Output the [x, y] coordinate of the center of the cell containing the given text.  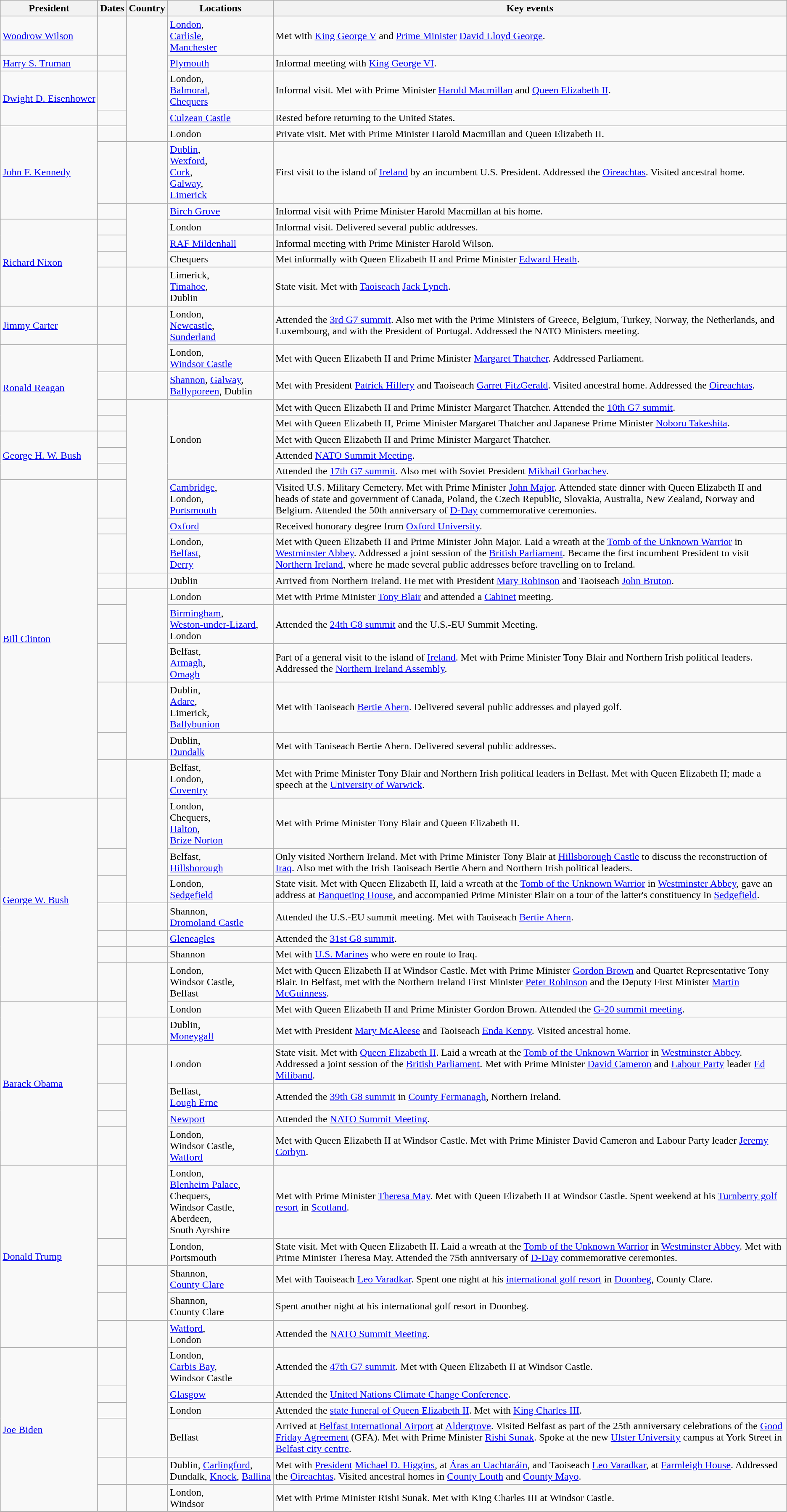
Shannon, Galway, Ballyporeen, Dublin [220, 386]
Glasgow [220, 1394]
London,Sedgefield [220, 890]
Met with Queen Elizabeth II and Prime Minister Margaret Thatcher. [530, 439]
London,Carlisle,Manchester [220, 36]
Dates [112, 8]
London,Newcastle,Sunderland [220, 325]
Barack Obama [49, 1083]
Gleneagles [220, 938]
Jimmy Carter [49, 325]
RAF Mildenhall [220, 243]
Met with Prime Minister Rishi Sunak. Met with King Charles III at Windsor Castle. [530, 1498]
Locations [220, 8]
Informal meeting with Prime Minister Harold Wilson. [530, 243]
London, Windsor Castle, Watford [220, 1146]
Met with President Mary McAleese and Taoiseach Enda Kenny. Visited ancestral home. [530, 1031]
Harry S. Truman [49, 63]
Oxford [220, 526]
Richard Nixon [49, 262]
Informal visit. Met with Prime Minister Harold Macmillan and Queen Elizabeth II. [530, 90]
London,Balmoral,Chequers [220, 90]
Met with Taoiseach Bertie Ahern. Delivered several public addresses. [530, 746]
London, Portsmouth [220, 1251]
London,Belfast,Derry [220, 553]
State visit. Met with Taoiseach Jack Lynch. [530, 286]
Met with Prime Minister Tony Blair and attended a Cabinet meeting. [530, 597]
Arrived from Northern Ireland. He met with President Mary Robinson and Taoiseach John Bruton. [530, 581]
Received honorary degree from Oxford University. [530, 526]
Attended the state funeral of Queen Elizabeth II. Met with King Charles III. [530, 1410]
Shannon [220, 954]
Belfast [220, 1438]
Dublin,Wexford,Cork,Galway,Limerick [220, 172]
Met with Taoiseach Leo Varadkar. Spent one night at his international golf resort in Doonbeg, County Clare. [530, 1279]
Birch Grove [220, 211]
Rested before returning to the United States. [530, 118]
Attended the 17th G7 summit. Also met with Soviet President Mikhail Gorbachev. [530, 471]
London,Windsor Castle [220, 358]
Dublin,Adare,Limerick,Ballybunion [220, 707]
Attended the 31st G8 summit. [530, 938]
Dublin,Dundalk [220, 746]
Bill Clinton [49, 639]
Dwight D. Eisenhower [49, 98]
Met with Taoiseach Bertie Ahern. Delivered several public addresses and played golf. [530, 707]
Donald Trump [49, 1256]
First visit to the island of Ireland by an incumbent U.S. President. Addressed the Oireachtas. Visited ancestral home. [530, 172]
Met with Queen Elizabeth II at Windsor Castle. Met with Prime Minister David Cameron and Labour Party leader Jeremy Corbyn. [530, 1146]
Attended the 47th G7 summit. Met with Queen Elizabeth II at Windsor Castle. [530, 1367]
Country [147, 8]
Dublin [220, 581]
London,Windsor [220, 1498]
Limerick,Timahoe,Dublin [220, 286]
Cambridge,London,Portsmouth [220, 499]
Belfast,Armagh,Omagh [220, 663]
Spent another night at his international golf resort in Doonbeg. [530, 1307]
Attended the U.S.-EU summit meeting. Met with Taoiseach Bertie Ahern. [530, 917]
London,Windsor Castle,Belfast [220, 982]
Joe Biden [49, 1430]
Dublin,Moneygall [220, 1031]
Private visit. Met with Prime Minister Harold Macmillan and Queen Elizabeth II. [530, 134]
Plymouth [220, 63]
Informal visit. Delivered several public addresses. [530, 227]
Shannon,Dromoland Castle [220, 917]
London,Chequers,Halton,Brize Norton [220, 823]
Dublin, Carlingford, Dundalk, Knock, Ballina [220, 1471]
Culzean Castle [220, 118]
Attended the 24th G8 summit and the U.S.-EU Summit Meeting. [530, 624]
Informal meeting with King George VI. [530, 63]
Met with King George V and Prime Minister David Lloyd George. [530, 36]
Met with Queen Elizabeth II and Prime Minister Gordon Brown. Attended the G-20 summit meeting. [530, 1009]
President [49, 8]
Belfast,Lough Erne [220, 1097]
Attended NATO Summit Meeting. [530, 455]
Informal visit with Prime Minister Harold Macmillan at his home. [530, 211]
Met with Queen Elizabeth II, Prime Minister Margaret Thatcher and Japanese Prime Minister Noboru Takeshita. [530, 423]
Newport [220, 1118]
Belfast,Hillsborough [220, 862]
Belfast,London,Coventry [220, 779]
Met with President Patrick Hillery and Taoiseach Garret FitzGerald. Visited ancestral home. Addressed the Oireachtas. [530, 386]
Ronald Reagan [49, 388]
Chequers [220, 259]
George W. Bush [49, 900]
Watford,London [220, 1334]
Met informally with Queen Elizabeth II and Prime Minister Edward Heath. [530, 259]
George H. W. Bush [49, 455]
Birmingham,Weston-under-Lizard,London [220, 624]
Attended the United Nations Climate Change Conference. [530, 1394]
Key events [530, 8]
Met with Queen Elizabeth II and Prime Minister Margaret Thatcher. Addressed Parliament. [530, 358]
London, Carbis Bay, Windsor Castle [220, 1367]
Woodrow Wilson [49, 36]
Met with Queen Elizabeth II and Prime Minister Margaret Thatcher. Attended the 10th G7 summit. [530, 407]
John F. Kennedy [49, 172]
Met with Prime Minister Tony Blair and Queen Elizabeth II. [530, 823]
Met with Prime Minister Theresa May. Met with Queen Elizabeth II at Windsor Castle. Spent weekend at his Turnberry golf resort in Scotland. [530, 1202]
London, Blenheim Palace, Chequers, Windsor Castle, Aberdeen, South Ayrshire [220, 1202]
Attended the 39th G8 summit in County Fermanagh, Northern Ireland. [530, 1097]
Met with U.S. Marines who were en route to Iraq. [530, 954]
